Return the (X, Y) coordinate for the center point of the cell that contains the specified text.  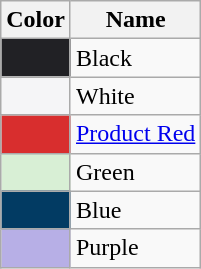
Blue (135, 210)
Product Red (135, 134)
Purple (135, 248)
Green (135, 172)
White (135, 96)
Color (36, 20)
Name (135, 20)
Black (135, 58)
